Find where the given text appears and provide that cell's center as [x, y] coordinate. 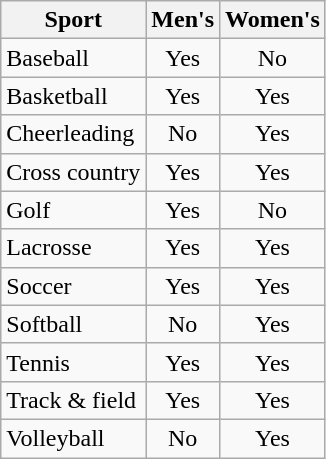
Volleyball [74, 438]
Softball [74, 324]
Women's [273, 20]
Cheerleading [74, 134]
Cross country [74, 172]
Golf [74, 210]
Baseball [74, 58]
Sport [74, 20]
Tennis [74, 362]
Men's [183, 20]
Lacrosse [74, 248]
Soccer [74, 286]
Track & field [74, 400]
Basketball [74, 96]
